Detect which cell encompasses the target text, then output its [x, y] center coordinate. 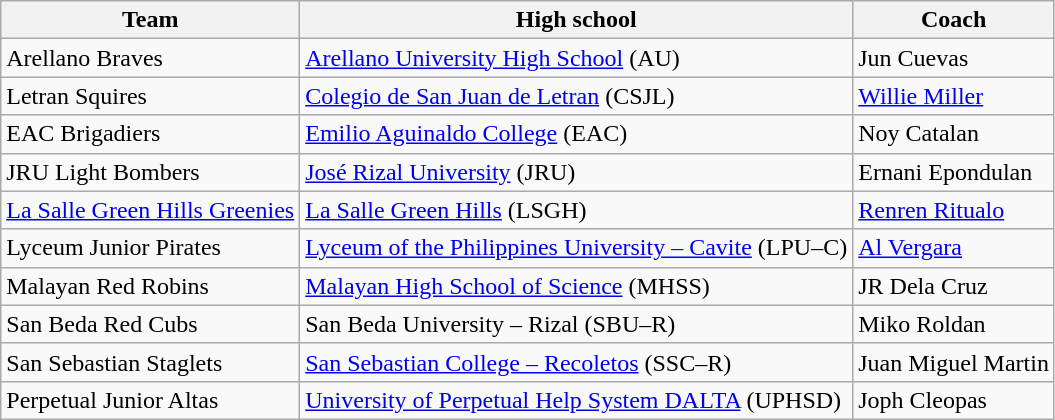
EAC Brigadiers [150, 134]
Lyceum of the Philippines University – Cavite (LPU–C) [576, 248]
Emilio Aguinaldo College (EAC) [576, 134]
Juan Miguel Martin [954, 362]
Letran Squires [150, 96]
Renren Ritualo [954, 210]
Coach [954, 20]
Arellano Braves [150, 58]
High school [576, 20]
University of Perpetual Help System DALTA (UPHSD) [576, 400]
Arellano University High School (AU) [576, 58]
JR Dela Cruz [954, 286]
JRU Light Bombers [150, 172]
Malayan High School of Science (MHSS) [576, 286]
San Beda Red Cubs [150, 324]
José Rizal University (JRU) [576, 172]
Willie Miller [954, 96]
San Sebastian Staglets [150, 362]
Malayan Red Robins [150, 286]
Lyceum Junior Pirates [150, 248]
Colegio de San Juan de Letran (CSJL) [576, 96]
Jun Cuevas [954, 58]
San Beda University – Rizal (SBU–R) [576, 324]
Joph Cleopas [954, 400]
Team [150, 20]
Ernani Epondulan [954, 172]
Miko Roldan [954, 324]
Al Vergara [954, 248]
La Salle Green Hills (LSGH) [576, 210]
San Sebastian College – Recoletos (SSC–R) [576, 362]
La Salle Green Hills Greenies [150, 210]
Noy Catalan [954, 134]
Perpetual Junior Altas [150, 400]
